For the text-containing cell, return its midpoint in [x, y] coordinate format. 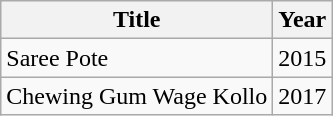
Chewing Gum Wage Kollo [137, 96]
Saree Pote [137, 58]
Year [302, 20]
2017 [302, 96]
Title [137, 20]
2015 [302, 58]
